Identify which cell holds the provided text, then report its (X, Y) central coordinate. 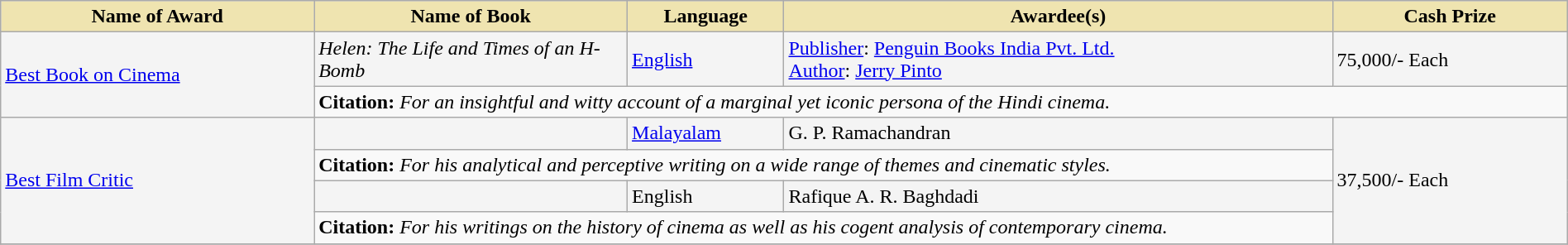
Best Book on Cinema (157, 74)
Rafique A. R. Baghdadi (1059, 196)
Awardee(s) (1059, 17)
Helen: The Life and Times of an H-Bomb (471, 60)
Name of Book (471, 17)
G. P. Ramachandran (1059, 133)
Citation: For his analytical and perceptive writing on a wide range of themes and cinematic styles. (824, 165)
Citation: For an insightful and witty account of a marginal yet iconic persona of the Hindi cinema. (941, 102)
75,000/- Each (1450, 60)
Malayalam (706, 133)
37,500/- Each (1450, 180)
Cash Prize (1450, 17)
Language (706, 17)
Best Film Critic (157, 180)
Citation: For his writings on the history of cinema as well as his cogent analysis of contemporary cinema. (824, 228)
Publisher: Penguin Books India Pvt. Ltd.Author: Jerry Pinto (1059, 60)
Name of Award (157, 17)
